For the text-containing cell, return its midpoint in (x, y) coordinate format. 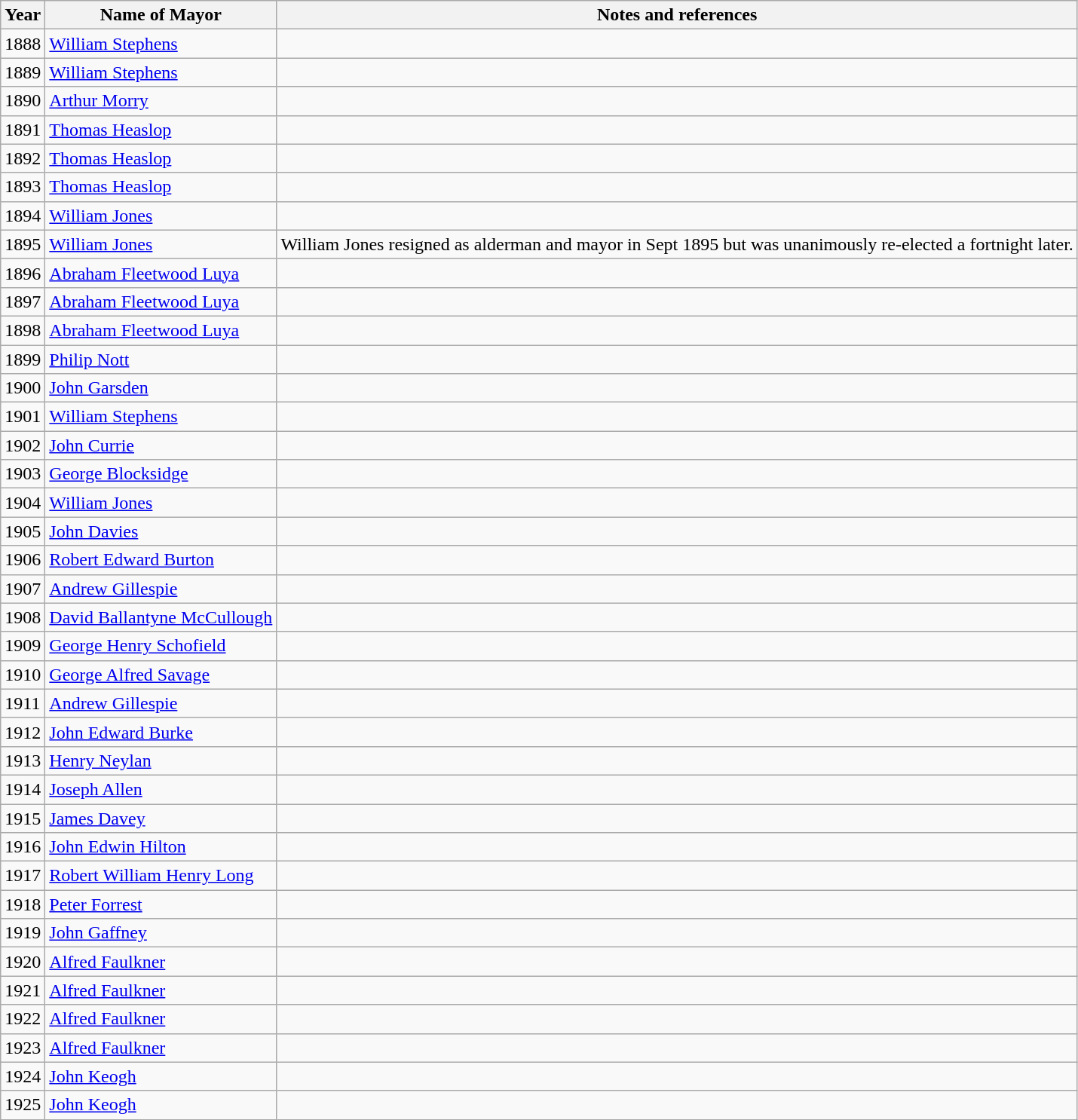
1906 (23, 560)
Arthur Morry (161, 101)
George Alfred Savage (161, 675)
1917 (23, 876)
John Gaffney (161, 933)
1893 (23, 187)
1913 (23, 760)
1915 (23, 818)
1890 (23, 101)
1898 (23, 330)
1909 (23, 646)
James Davey (161, 818)
Joseph Allen (161, 789)
1895 (23, 244)
1897 (23, 301)
John Garsden (161, 388)
David Ballantyne McCullough (161, 617)
1891 (23, 130)
1912 (23, 732)
1916 (23, 847)
1901 (23, 417)
Name of Mayor (161, 15)
1914 (23, 789)
John Edwin Hilton (161, 847)
Peter Forrest (161, 904)
1900 (23, 388)
1918 (23, 904)
Robert Edward Burton (161, 560)
1923 (23, 1048)
William Jones resigned as alderman and mayor in Sept 1895 but was unanimously re-elected a fortnight later. (677, 244)
John Currie (161, 445)
Robert William Henry Long (161, 876)
1894 (23, 216)
John Davies (161, 531)
1892 (23, 158)
Year (23, 15)
1903 (23, 474)
1888 (23, 44)
George Blocksidge (161, 474)
1899 (23, 360)
1925 (23, 1105)
Henry Neylan (161, 760)
Philip Nott (161, 360)
1907 (23, 589)
1896 (23, 273)
1921 (23, 990)
1904 (23, 503)
1910 (23, 675)
John Edward Burke (161, 732)
1920 (23, 962)
George Henry Schofield (161, 646)
1905 (23, 531)
1902 (23, 445)
1908 (23, 617)
1911 (23, 703)
1919 (23, 933)
1889 (23, 72)
1924 (23, 1076)
Notes and references (677, 15)
1922 (23, 1019)
